From the cell containing the given text, extract its center point as (X, Y) coordinate. 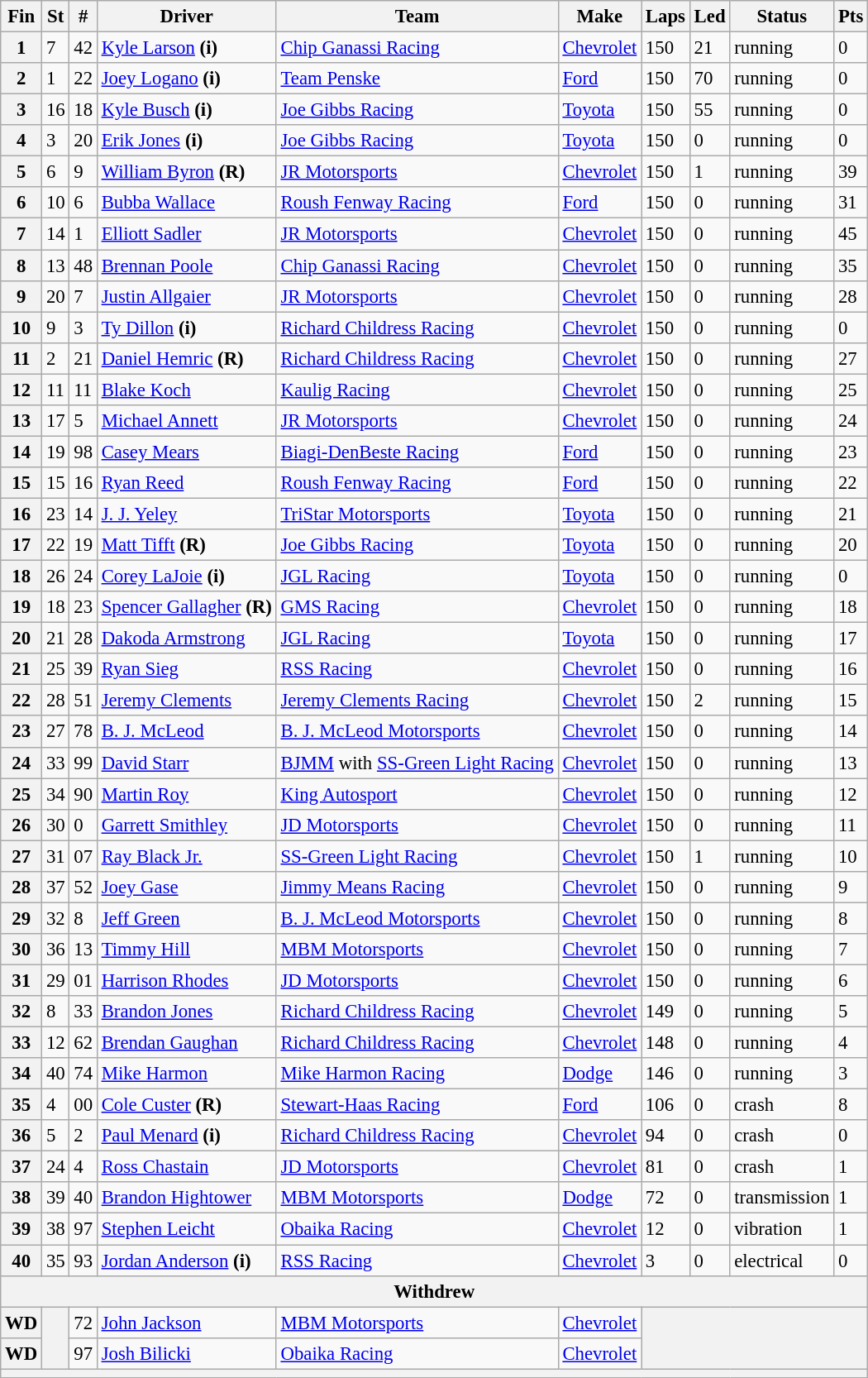
42 (83, 48)
Ross Chastain (187, 1167)
81 (666, 1167)
Timmy Hill (187, 950)
Led (709, 17)
J. J. Yeley (187, 514)
William Byron (R) (187, 172)
Stephen Leicht (187, 1229)
Mike Harmon (187, 1074)
Status (782, 17)
King Autosport (417, 794)
Spencer Gallagher (R) (187, 607)
Ray Black Jr. (187, 856)
Blake Koch (187, 390)
Garrett Smithley (187, 825)
Fin (21, 17)
Pts (851, 17)
Erik Jones (i) (187, 141)
Team Penske (417, 79)
Biagi-DenBeste Racing (417, 452)
Martin Roy (187, 794)
Brennan Poole (187, 266)
98 (83, 452)
David Starr (187, 763)
TriStar Motorsports (417, 514)
Joey Gase (187, 888)
SS-Green Light Racing (417, 856)
Matt Tifft (R) (187, 545)
Dakoda Armstrong (187, 639)
Josh Bilicki (187, 1353)
Harrison Rhodes (187, 980)
Ryan Reed (187, 483)
Driver (187, 17)
John Jackson (187, 1323)
Jordan Anderson (i) (187, 1261)
B. J. McLeod (187, 732)
01 (83, 980)
Kyle Larson (i) (187, 48)
Withdrew (435, 1291)
Team (417, 17)
Michael Annett (187, 421)
St (56, 17)
BJMM with SS-Green Light Racing (417, 763)
Jimmy Means Racing (417, 888)
GMS Racing (417, 607)
Ryan Sieg (187, 669)
Daniel Hemric (R) (187, 358)
transmission (782, 1199)
Brendan Gaughan (187, 1043)
Ty Dillon (i) (187, 328)
Justin Allgaier (187, 296)
78 (83, 732)
48 (83, 266)
Corey LaJoie (i) (187, 577)
45 (851, 234)
148 (666, 1043)
Bubba Wallace (187, 203)
Jeremy Clements (187, 701)
Mike Harmon Racing (417, 1074)
51 (83, 701)
00 (83, 1105)
Jeremy Clements Racing (417, 701)
146 (666, 1074)
# (83, 17)
Cole Custer (R) (187, 1105)
62 (83, 1043)
99 (83, 763)
Elliott Sadler (187, 234)
Laps (666, 17)
Kaulig Racing (417, 390)
07 (83, 856)
electrical (782, 1261)
Paul Menard (i) (187, 1136)
Make (599, 17)
Kyle Busch (i) (187, 110)
Casey Mears (187, 452)
Brandon Jones (187, 1012)
70 (709, 79)
55 (709, 110)
52 (83, 888)
90 (83, 794)
Joey Logano (i) (187, 79)
Brandon Hightower (187, 1199)
106 (666, 1105)
93 (83, 1261)
vibration (782, 1229)
Jeff Green (187, 918)
149 (666, 1012)
74 (83, 1074)
Stewart-Haas Racing (417, 1105)
94 (666, 1136)
